Capture the cell that displays the provided text and extract its (x, y) central coordinate. 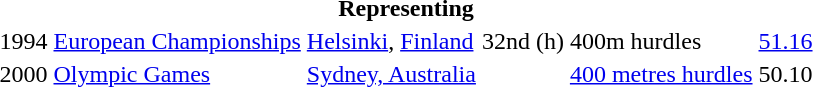
Helsinki, Finland (391, 41)
400m hurdles (661, 41)
European Championships (177, 41)
32nd (h) (522, 41)
